Determine the [x, y] coordinate at the center of the cell enclosing the given text.  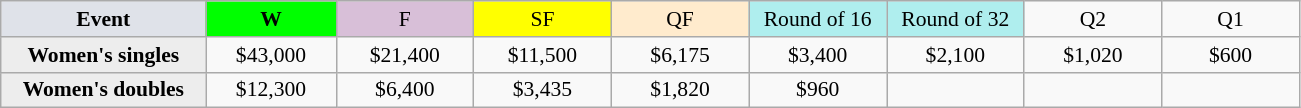
Round of 32 [955, 19]
$600 [1231, 55]
$1,820 [680, 90]
$6,175 [680, 55]
Women's singles [104, 55]
$960 [818, 90]
QF [680, 19]
SF [543, 19]
$11,500 [543, 55]
Q1 [1231, 19]
W [271, 19]
Women's doubles [104, 90]
$6,400 [405, 90]
F [405, 19]
Round of 16 [818, 19]
$1,020 [1093, 55]
$2,100 [955, 55]
Event [104, 19]
Q2 [1093, 19]
$43,000 [271, 55]
$3,400 [818, 55]
$21,400 [405, 55]
$3,435 [543, 90]
$12,300 [271, 90]
